Output the (x, y) coordinate of the center of the cell containing the given text.  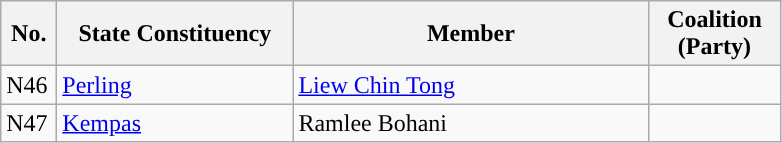
N47 (29, 123)
N46 (29, 85)
Liew Chin Tong (471, 85)
Member (471, 34)
Ramlee Bohani (471, 123)
Perling (175, 85)
State Constituency (175, 34)
Kempas (175, 123)
Coalition (Party) (714, 34)
No. (29, 34)
